Search for the cell housing the specified text and yield its [x, y] center coordinate. 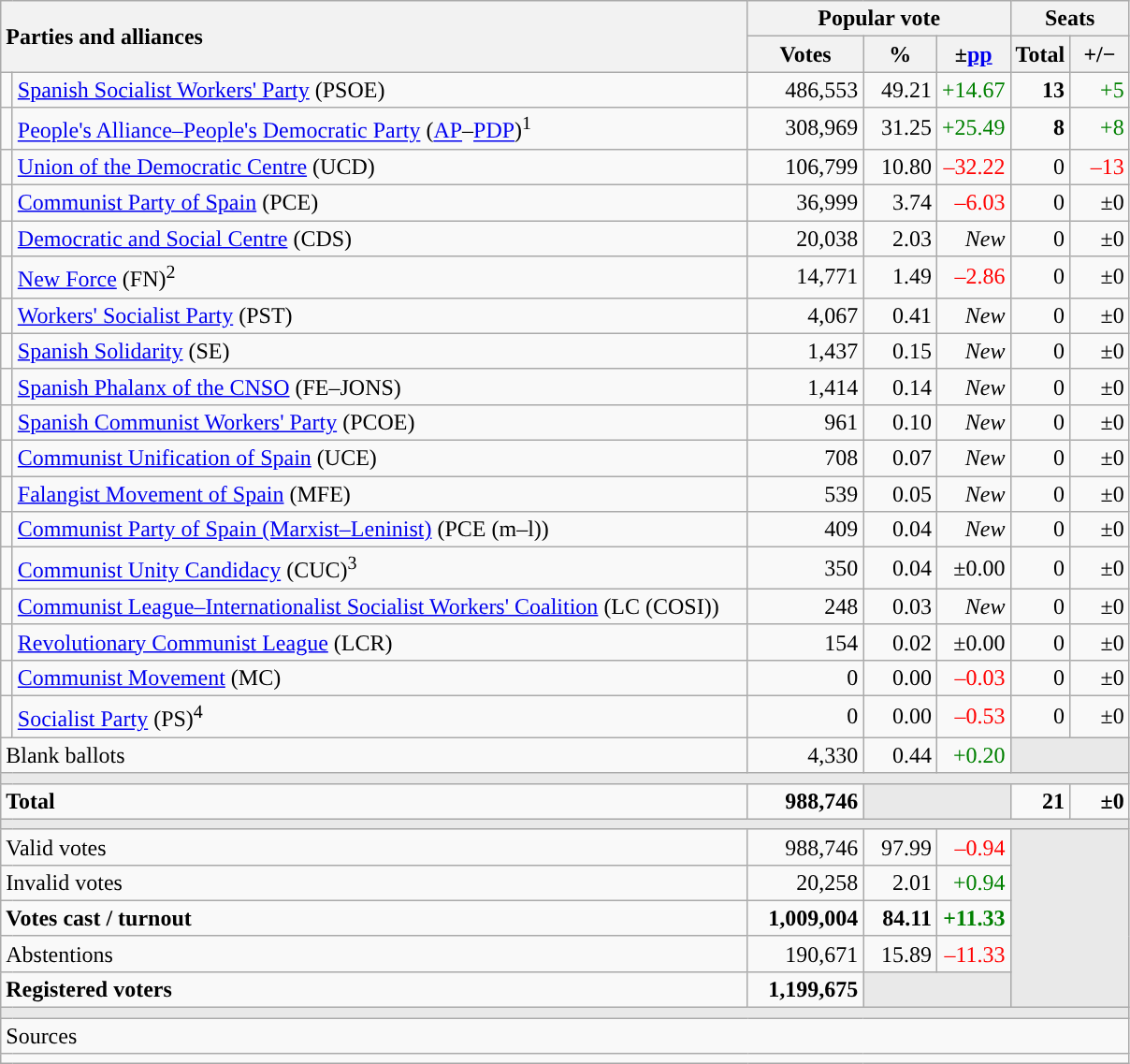
Votes [805, 54]
Registered voters [374, 989]
+25.49 [973, 129]
1,009,004 [805, 918]
+8 [1100, 129]
97.99 [900, 847]
Spanish Phalanx of the CNSO (FE–JONS) [380, 386]
Votes cast / turnout [374, 918]
20,038 [805, 239]
0.03 [900, 606]
People's Alliance–People's Democratic Party (AP–PDP)1 [380, 129]
0.44 [900, 755]
4,067 [805, 315]
±pp [973, 54]
31.25 [900, 129]
0.14 [900, 386]
21 [1040, 801]
2.01 [900, 882]
Sources [565, 1036]
0.05 [900, 494]
Falangist Movement of Spain (MFE) [380, 494]
–0.53 [973, 717]
–2.86 [973, 277]
190,671 [805, 954]
Communist Movement (MC) [380, 678]
% [900, 54]
New Force (FN)2 [380, 277]
308,969 [805, 129]
Valid votes [374, 847]
Spanish Socialist Workers' Party (PSOE) [380, 90]
0.07 [900, 458]
1,199,675 [805, 989]
0.15 [900, 351]
10.80 [900, 167]
Communist Unity Candidacy (CUC)3 [380, 569]
+11.33 [973, 918]
Abstentions [374, 954]
Seats [1070, 19]
20,258 [805, 882]
409 [805, 530]
13 [1040, 90]
36,999 [805, 203]
+/− [1100, 54]
Spanish Solidarity (SE) [380, 351]
4,330 [805, 755]
3.74 [900, 203]
708 [805, 458]
539 [805, 494]
1,437 [805, 351]
–11.33 [973, 954]
8 [1040, 129]
1,414 [805, 386]
49.21 [900, 90]
0.10 [900, 422]
Democratic and Social Centre (CDS) [380, 239]
Spanish Communist Workers' Party (PCOE) [380, 422]
84.11 [900, 918]
+5 [1100, 90]
Blank ballots [374, 755]
Revolutionary Communist League (LCR) [380, 642]
Workers' Socialist Party (PST) [380, 315]
0.41 [900, 315]
–0.94 [973, 847]
Union of the Democratic Centre (UCD) [380, 167]
Socialist Party (PS)4 [380, 717]
1.49 [900, 277]
+0.20 [973, 755]
15.89 [900, 954]
–6.03 [973, 203]
–0.03 [973, 678]
Parties and alliances [374, 36]
14,771 [805, 277]
Communist League–Internationalist Socialist Workers' Coalition (LC (COSI)) [380, 606]
154 [805, 642]
486,553 [805, 90]
–13 [1100, 167]
961 [805, 422]
350 [805, 569]
–32.22 [973, 167]
Communist Party of Spain (Marxist–Leninist) (PCE (m–l)) [380, 530]
0.02 [900, 642]
106,799 [805, 167]
Popular vote [879, 19]
2.03 [900, 239]
Communist Party of Spain (PCE) [380, 203]
Invalid votes [374, 882]
+0.94 [973, 882]
Communist Unification of Spain (UCE) [380, 458]
+14.67 [973, 90]
248 [805, 606]
